Search for the cell housing the specified text and yield its [X, Y] center coordinate. 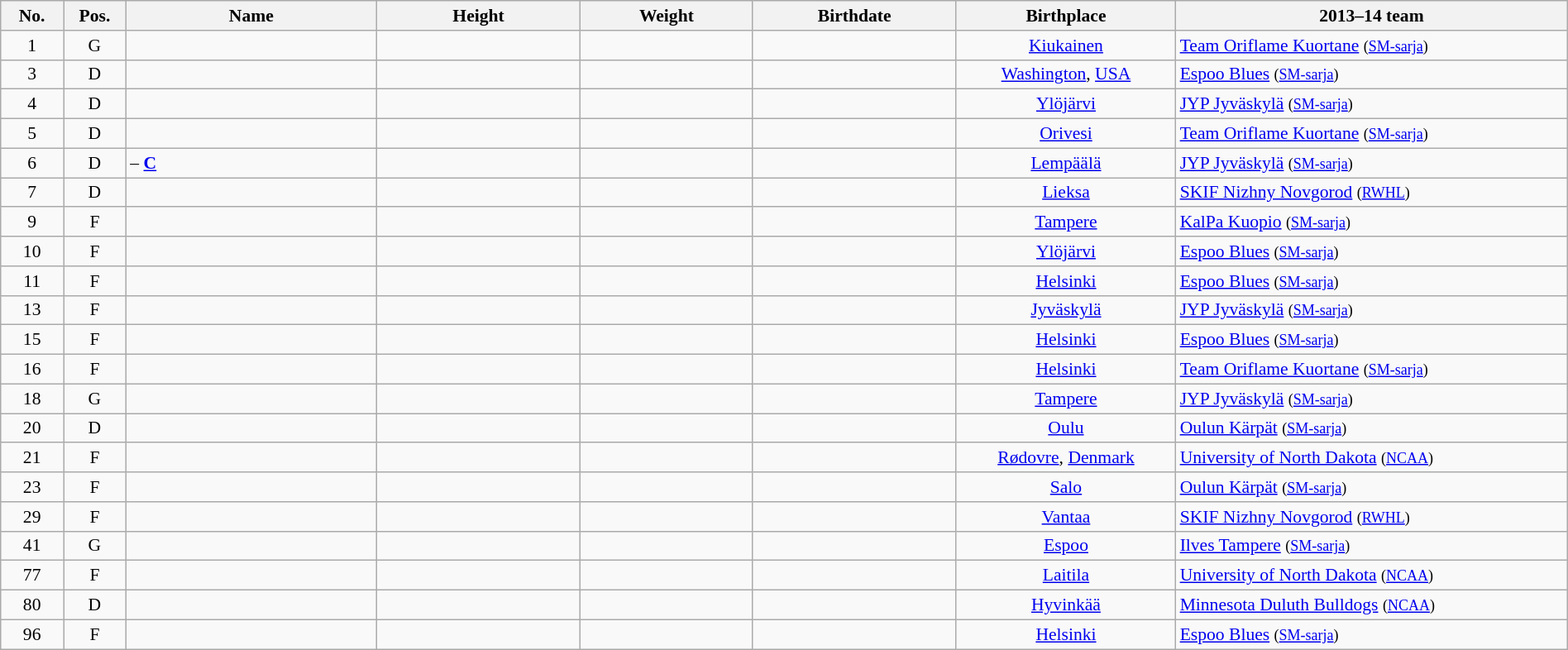
Vantaa [1065, 517]
4 [32, 104]
– C [251, 163]
KalPa Kuopio (SM-sarja) [1372, 222]
Washington, USA [1065, 74]
No. [32, 16]
9 [32, 222]
7 [32, 193]
Name [251, 16]
20 [32, 428]
Orivesi [1065, 134]
Minnesota Duluth Bulldogs (NCAA) [1372, 605]
41 [32, 546]
Birthdate [854, 16]
Kiukainen [1065, 45]
5 [32, 134]
2013–14 team [1372, 16]
Salo [1065, 487]
Height [478, 16]
13 [32, 310]
Lieksa [1065, 193]
Ilves Tampere (SM-sarja) [1372, 546]
Rødovre, Denmark [1065, 458]
Jyväskylä [1065, 310]
21 [32, 458]
23 [32, 487]
Hyvinkää [1065, 605]
Pos. [95, 16]
6 [32, 163]
80 [32, 605]
96 [32, 634]
3 [32, 74]
Espoo [1065, 546]
77 [32, 576]
10 [32, 251]
29 [32, 517]
16 [32, 370]
Weight [667, 16]
1 [32, 45]
18 [32, 399]
Oulu [1065, 428]
Laitila [1065, 576]
Birthplace [1065, 16]
11 [32, 281]
15 [32, 340]
Lempäälä [1065, 163]
